Determine the (X, Y) coordinate at the center of the cell enclosing the given text.  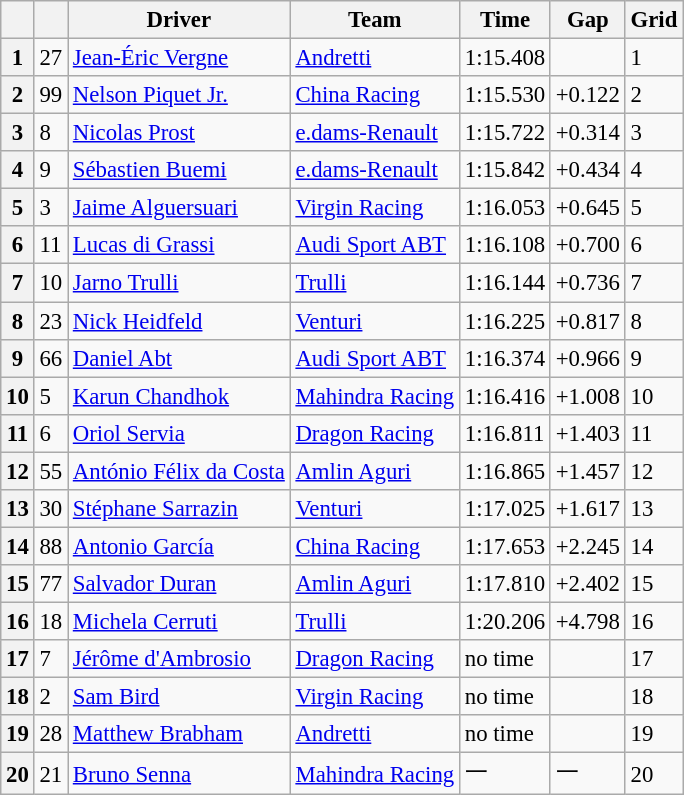
1:15.530 (504, 95)
Nelson Piquet Jr. (180, 95)
Salvador Duran (180, 584)
Gap (588, 20)
Driver (180, 20)
30 (50, 509)
66 (50, 358)
Team (374, 20)
Jaime Alguersuari (180, 208)
77 (50, 584)
1:16.053 (504, 208)
Antonio García (180, 546)
+0.736 (588, 283)
+1.403 (588, 433)
Nick Heidfeld (180, 321)
Matthew Brabham (180, 734)
1:16.865 (504, 471)
+0.122 (588, 95)
1:17.810 (504, 584)
+0.966 (588, 358)
1:16.416 (504, 396)
+2.245 (588, 546)
Bruno Senna (180, 774)
Michela Cerruti (180, 621)
Oriol Servia (180, 433)
1:17.653 (504, 546)
+1.617 (588, 509)
Karun Chandhok (180, 396)
Jérôme d'Ambrosio (180, 659)
+0.314 (588, 133)
Time (504, 20)
Sébastien Buemi (180, 170)
27 (50, 58)
1:16.811 (504, 433)
1:17.025 (504, 509)
28 (50, 734)
Stéphane Sarrazin (180, 509)
Jean-Éric Vergne (180, 58)
1:16.108 (504, 245)
+1.457 (588, 471)
+1.008 (588, 396)
23 (50, 321)
+0.434 (588, 170)
Nicolas Prost (180, 133)
99 (50, 95)
+0.645 (588, 208)
Grid (654, 20)
1:15.722 (504, 133)
Daniel Abt (180, 358)
1:16.225 (504, 321)
+0.817 (588, 321)
+0.700 (588, 245)
88 (50, 546)
1:20.206 (504, 621)
Lucas di Grassi (180, 245)
António Félix da Costa (180, 471)
55 (50, 471)
1:15.408 (504, 58)
Jarno Trulli (180, 283)
21 (50, 774)
+4.798 (588, 621)
1:16.144 (504, 283)
1:16.374 (504, 358)
+2.402 (588, 584)
1:15.842 (504, 170)
Sam Bird (180, 697)
